Identify which cell holds the provided text, then report its [X, Y] central coordinate. 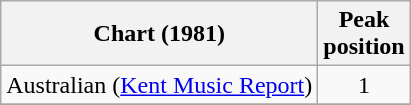
Chart (1981) [160, 34]
1 [364, 85]
Peakposition [364, 34]
Australian (Kent Music Report) [160, 85]
